From the cell containing the given text, extract its center point as [x, y] coordinate. 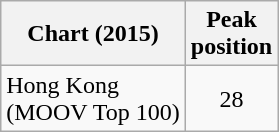
Peakposition [231, 34]
Hong Kong (MOOV Top 100) [93, 98]
28 [231, 98]
Chart (2015) [93, 34]
